Pinpoint the cell where the given text exists, returning its (X, Y) midpoint coordinate. 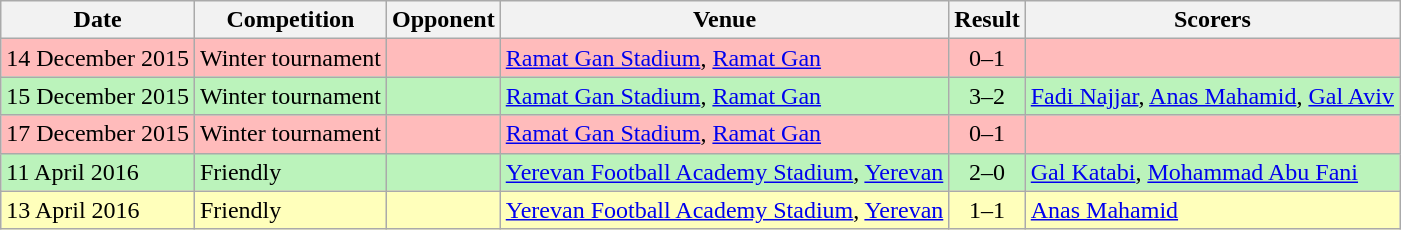
Opponent (443, 20)
Scorers (1212, 20)
Anas Mahamid (1212, 210)
Result (987, 20)
Competition (290, 20)
Fadi Najjar, Anas Mahamid, Gal Aviv (1212, 96)
Gal Katabi, Mohammad Abu Fani (1212, 172)
13 April 2016 (98, 210)
11 April 2016 (98, 172)
1–1 (987, 210)
14 December 2015 (98, 58)
Venue (724, 20)
15 December 2015 (98, 96)
Date (98, 20)
17 December 2015 (98, 134)
2–0 (987, 172)
3–2 (987, 96)
